Detect which cell encompasses the target text, then output its (x, y) center coordinate. 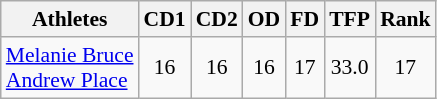
CD2 (217, 19)
Athletes (70, 19)
OD (264, 19)
TFP (350, 19)
FD (304, 19)
33.0 (350, 68)
CD1 (165, 19)
Rank (406, 19)
Melanie BruceAndrew Place (70, 68)
